Return the (X, Y) coordinate for the center point of the cell that contains the specified text.  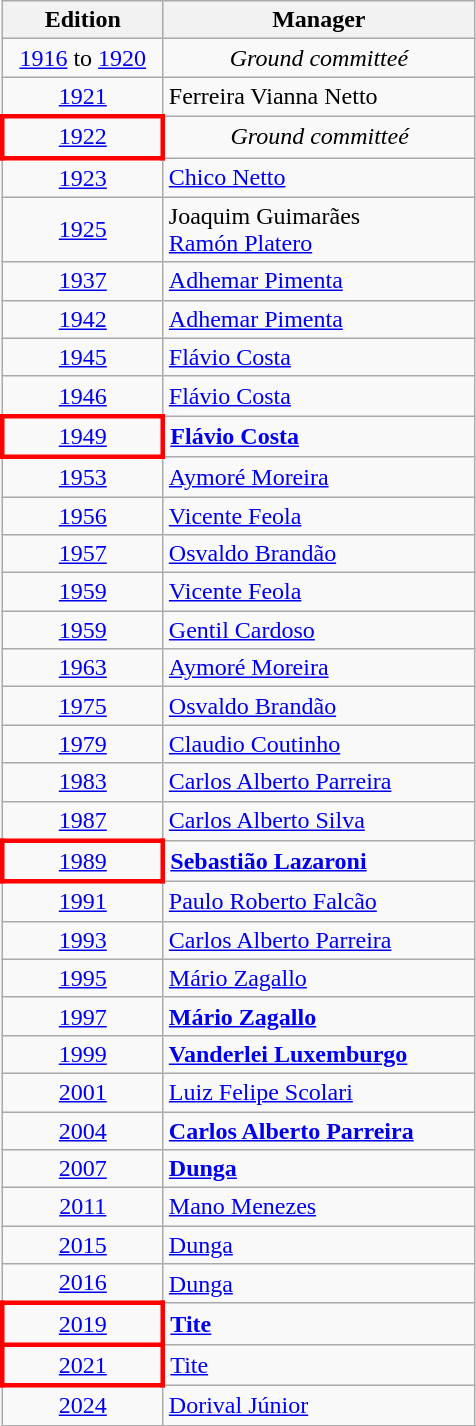
Sebastião Lazaroni (318, 862)
1916 to 1920 (82, 58)
Chico Netto (318, 178)
Claudio Coutinho (318, 744)
Ferreira Vianna Netto (318, 97)
2004 (82, 1131)
Carlos Alberto Silva (318, 821)
Manager (318, 20)
1937 (82, 281)
1997 (82, 1016)
Edition (82, 20)
1979 (82, 744)
Vanderlei Luxemburgo (318, 1054)
1957 (82, 554)
2016 (82, 1284)
1956 (82, 515)
Joaquim Guimarães Ramón Platero (318, 230)
Luiz Felipe Scolari (318, 1092)
2019 (82, 1324)
1953 (82, 477)
1923 (82, 178)
1987 (82, 821)
1989 (82, 862)
1946 (82, 396)
2007 (82, 1169)
2011 (82, 1207)
1975 (82, 706)
1945 (82, 357)
2015 (82, 1245)
1999 (82, 1054)
1963 (82, 668)
1922 (82, 136)
1983 (82, 782)
2021 (82, 1364)
Dorival Júnior (318, 1405)
2001 (82, 1092)
2024 (82, 1405)
1995 (82, 978)
1949 (82, 436)
1942 (82, 319)
Mano Menezes (318, 1207)
1993 (82, 940)
1925 (82, 230)
Paulo Roberto Falcão (318, 902)
1921 (82, 97)
1991 (82, 902)
Gentil Cardoso (318, 630)
